Provide the [X, Y] coordinate of the cell's center where the given text is located.  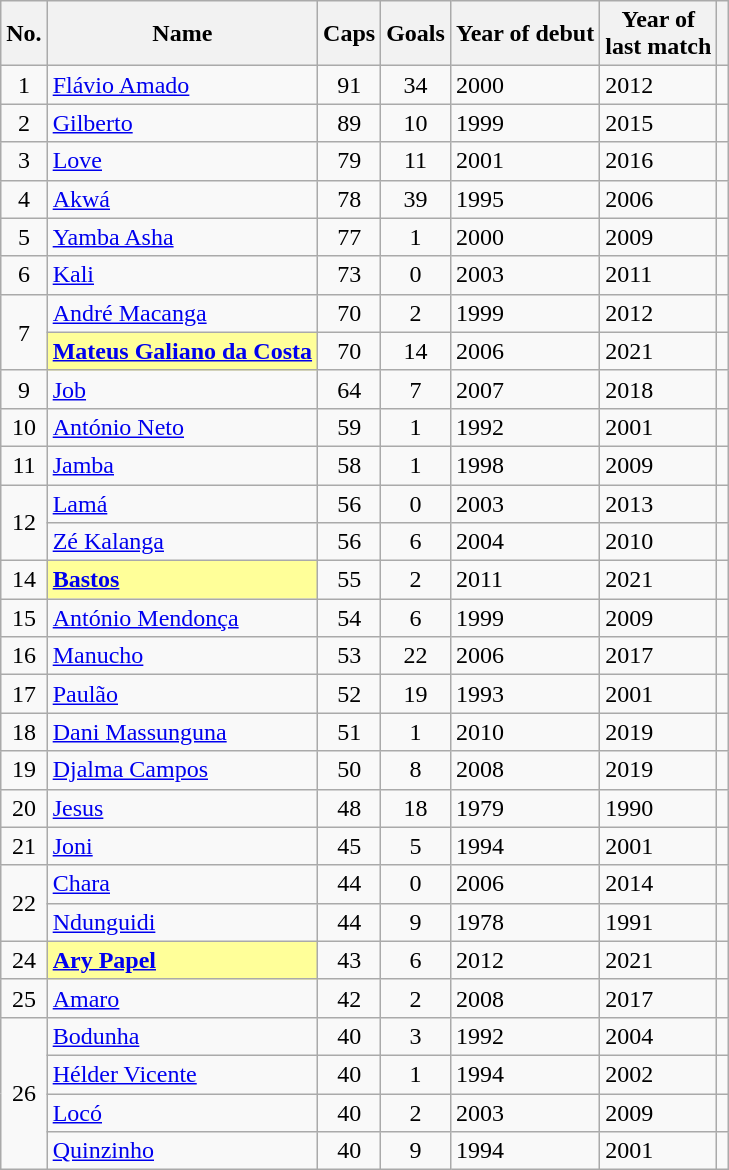
2002 [658, 1074]
Mateus Galiano da Costa [182, 351]
Locó [182, 1113]
Dani Massunguna [182, 732]
43 [350, 960]
17 [24, 694]
78 [350, 199]
Paulão [182, 694]
64 [350, 389]
1990 [658, 808]
2018 [658, 389]
Hélder Vicente [182, 1074]
Joni [182, 846]
Caps [350, 34]
48 [350, 808]
Quinzinho [182, 1151]
Kali [182, 275]
4 [24, 199]
2013 [658, 503]
Amaro [182, 998]
1995 [524, 199]
53 [350, 656]
51 [350, 732]
50 [350, 770]
Ary Papel [182, 960]
24 [24, 960]
Bodunha [182, 1036]
Goals [416, 34]
Manucho [182, 656]
8 [416, 770]
1978 [524, 922]
58 [350, 465]
Jesus [182, 808]
89 [350, 123]
54 [350, 618]
No. [24, 34]
Akwá [182, 199]
Djalma Campos [182, 770]
Ndunguidi [182, 922]
45 [350, 846]
1991 [658, 922]
79 [350, 161]
André Macanga [182, 313]
Bastos [182, 580]
21 [24, 846]
1993 [524, 694]
Zé Kalanga [182, 542]
39 [416, 199]
34 [416, 85]
12 [24, 522]
Yamba Asha [182, 237]
2007 [524, 389]
Lamá [182, 503]
42 [350, 998]
25 [24, 998]
Love [182, 161]
1998 [524, 465]
55 [350, 580]
Gilberto [182, 123]
2015 [658, 123]
20 [24, 808]
52 [350, 694]
59 [350, 427]
2014 [658, 884]
Year oflast match [658, 34]
António Mendonça [182, 618]
26 [24, 1093]
73 [350, 275]
15 [24, 618]
1979 [524, 808]
Year of debut [524, 34]
Flávio Amado [182, 85]
91 [350, 85]
Chara [182, 884]
Job [182, 389]
Jamba [182, 465]
Name [182, 34]
2016 [658, 161]
António Neto [182, 427]
77 [350, 237]
16 [24, 656]
